Detect which cell encompasses the target text, then output its [x, y] center coordinate. 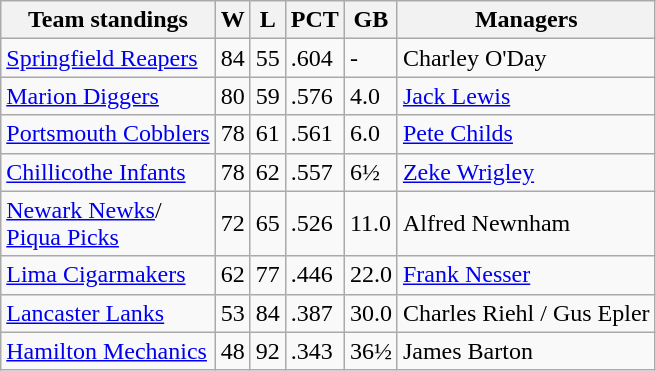
Charley O'Day [526, 58]
.561 [314, 134]
L [268, 20]
36½ [370, 351]
James Barton [526, 351]
GB [370, 20]
.343 [314, 351]
Managers [526, 20]
53 [232, 313]
65 [268, 224]
Springfield Reapers [108, 58]
Hamilton Mechanics [108, 351]
6½ [370, 172]
Frank Nesser [526, 275]
77 [268, 275]
72 [232, 224]
Portsmouth Cobblers [108, 134]
.446 [314, 275]
61 [268, 134]
PCT [314, 20]
Charles Riehl / Gus Epler [526, 313]
59 [268, 96]
Lima Cigarmakers [108, 275]
80 [232, 96]
.526 [314, 224]
22.0 [370, 275]
55 [268, 58]
Chillicothe Infants [108, 172]
Lancaster Lanks [108, 313]
W [232, 20]
Zeke Wrigley [526, 172]
.387 [314, 313]
- [370, 58]
.557 [314, 172]
30.0 [370, 313]
6.0 [370, 134]
11.0 [370, 224]
.604 [314, 58]
Jack Lewis [526, 96]
4.0 [370, 96]
92 [268, 351]
Team standings [108, 20]
.576 [314, 96]
48 [232, 351]
Marion Diggers [108, 96]
Pete Childs [526, 134]
Newark Newks/Piqua Picks [108, 224]
Alfred Newnham [526, 224]
